Return the [X, Y] coordinate for the center point of the cell that contains the specified text.  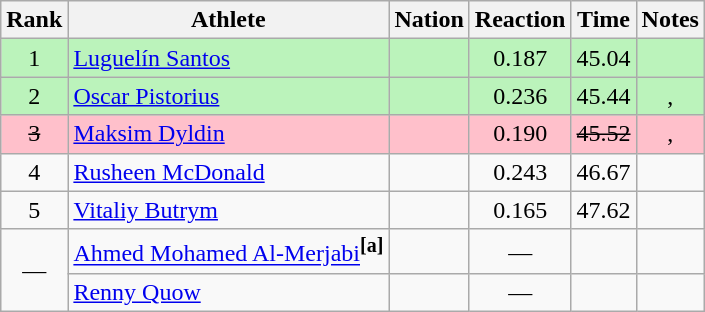
Time [604, 20]
Maksim Dyldin [228, 134]
Vitaliy Butrym [228, 210]
3 [34, 134]
Luguelín Santos [228, 58]
Athlete [228, 20]
0.187 [520, 58]
45.44 [604, 96]
45.52 [604, 134]
0.165 [520, 210]
Notes [670, 20]
0.236 [520, 96]
Reaction [520, 20]
Ahmed Mohamed Al-Merjabi[a] [228, 252]
Oscar Pistorius [228, 96]
47.62 [604, 210]
Rank [34, 20]
1 [34, 58]
46.67 [604, 172]
Rusheen McDonald [228, 172]
0.190 [520, 134]
Nation [429, 20]
Renny Quow [228, 293]
45.04 [604, 58]
2 [34, 96]
4 [34, 172]
0.243 [520, 172]
5 [34, 210]
